Locate the cell with the specified text and output its (x, y) center coordinate. 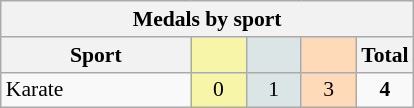
0 (218, 90)
Medals by sport (208, 19)
3 (328, 90)
Sport (96, 55)
4 (384, 90)
Karate (96, 90)
1 (274, 90)
Total (384, 55)
